Search for the cell housing the specified text and yield its [x, y] center coordinate. 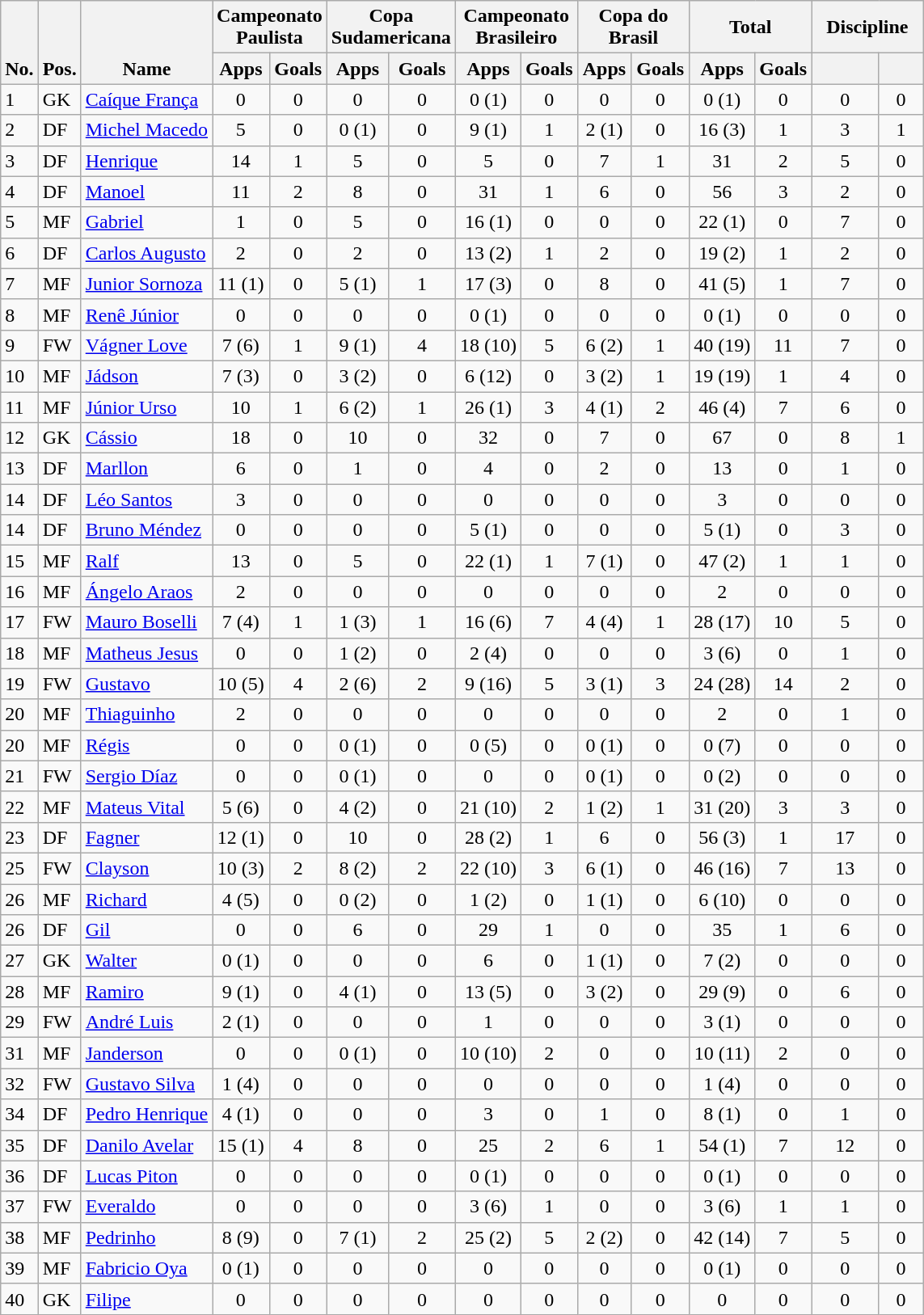
24 (28) [723, 684]
38 [19, 1237]
Pedro Henrique [146, 1115]
4 (4) [605, 622]
54 (1) [723, 1145]
34 [19, 1115]
2 (4) [488, 653]
Marllon [146, 469]
9 [19, 345]
40 [19, 1299]
6 (12) [488, 376]
12 (1) [241, 837]
15 (1) [241, 1145]
13 (2) [488, 253]
2 (2) [605, 1237]
16 (3) [723, 130]
16 [19, 592]
8 (1) [723, 1115]
28 [19, 992]
4 (2) [357, 807]
10 (11) [723, 1053]
16 (1) [488, 222]
Total [750, 27]
2 (6) [357, 684]
6 (1) [605, 868]
Ramiro [146, 992]
Carlos Augusto [146, 253]
10 (3) [241, 868]
46 (16) [723, 868]
Lucas Piton [146, 1176]
Bruno Méndez [146, 530]
Discipline [868, 27]
Michel Macedo [146, 130]
47 (2) [723, 561]
9 (16) [488, 684]
Copa do Brasil [634, 27]
Janderson [146, 1053]
Jádson [146, 376]
7 (2) [723, 961]
56 [723, 192]
21 (10) [488, 807]
Filipe [146, 1299]
Name [146, 42]
28 (2) [488, 837]
0 (7) [723, 745]
1 (3) [357, 622]
Copa Sudamericana [391, 27]
36 [19, 1176]
André Luis [146, 1022]
5 (6) [241, 807]
Júnior Urso [146, 407]
19 (19) [723, 376]
7 (4) [241, 622]
18 (10) [488, 345]
39 [19, 1268]
22 (10) [488, 868]
Pedrinho [146, 1237]
Sergio Díaz [146, 776]
8 (9) [241, 1237]
67 [723, 438]
Fabricio Oya [146, 1268]
25 (2) [488, 1237]
22 [19, 807]
Fagner [146, 837]
4 (5) [241, 900]
Mateus Vital [146, 807]
27 [19, 961]
Manoel [146, 192]
Campeonato Paulista [270, 27]
Ralf [146, 561]
16 (6) [488, 622]
Danilo Avelar [146, 1145]
Gil [146, 930]
Mauro Boselli [146, 622]
0 (5) [488, 745]
Campeonato Brasileiro [516, 27]
Junior Sornoza [146, 284]
7 (6) [241, 345]
15 [19, 561]
Cássio [146, 438]
21 [19, 776]
Everaldo [146, 1207]
10 (5) [241, 684]
26 (1) [488, 407]
Matheus Jesus [146, 653]
46 (4) [723, 407]
Vágner Love [146, 345]
Léo Santos [146, 499]
29 (9) [723, 992]
41 (5) [723, 284]
Gustavo Silva [146, 1084]
Ángelo Araos [146, 592]
28 (17) [723, 622]
13 (5) [488, 992]
Renê Júnior [146, 314]
Clayson [146, 868]
Gustavo [146, 684]
19 (2) [723, 253]
23 [19, 837]
Richard [146, 900]
7 (3) [241, 376]
Gabriel [146, 222]
37 [19, 1207]
Caíque França [146, 99]
Régis [146, 745]
40 (19) [723, 345]
8 (2) [357, 868]
6 (10) [723, 900]
11 (1) [241, 284]
56 (3) [723, 837]
Thiaguinho [146, 714]
Pos. [60, 42]
42 (14) [723, 1237]
Henrique [146, 161]
17 (3) [488, 284]
Walter [146, 961]
19 [19, 684]
No. [19, 42]
31 (20) [723, 807]
10 (10) [488, 1053]
